Identify which cell holds the provided text, then report its [x, y] central coordinate. 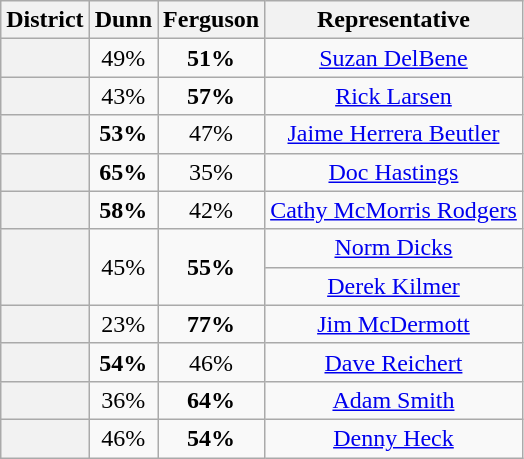
53% [123, 134]
Adam Smith [394, 400]
47% [212, 134]
Dunn [123, 20]
Derek Kilmer [394, 286]
23% [123, 324]
57% [212, 96]
65% [123, 172]
Rick Larsen [394, 96]
Cathy McMorris Rodgers [394, 210]
43% [123, 96]
Jim McDermott [394, 324]
35% [212, 172]
Doc Hastings [394, 172]
Norm Dicks [394, 248]
64% [212, 400]
District [45, 20]
77% [212, 324]
Ferguson [212, 20]
36% [123, 400]
55% [212, 267]
Jaime Herrera Beutler [394, 134]
58% [123, 210]
Denny Heck [394, 438]
Dave Reichert [394, 362]
Suzan DelBene [394, 58]
Representative [394, 20]
45% [123, 267]
49% [123, 58]
51% [212, 58]
42% [212, 210]
